Scan for the cell matching the given text and deliver its (x, y) coordinate at center. 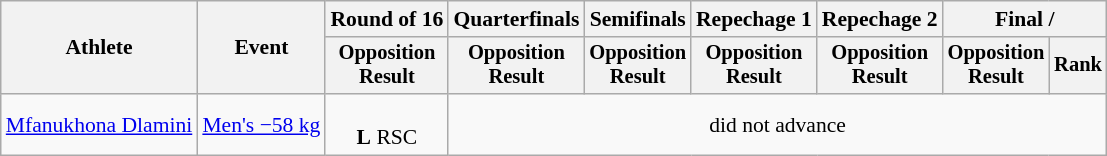
Final / (1025, 19)
Quarterfinals (516, 19)
Rank (1078, 66)
Athlete (100, 48)
Event (261, 48)
Repechage 1 (754, 19)
Men's −58 kg (261, 124)
Mfanukhona Dlamini (100, 124)
Repechage 2 (880, 19)
did not advance (777, 124)
L RSC (386, 124)
Semifinals (638, 19)
Round of 16 (386, 19)
